Return the (X, Y) coordinate for the center point of the cell that contains the specified text.  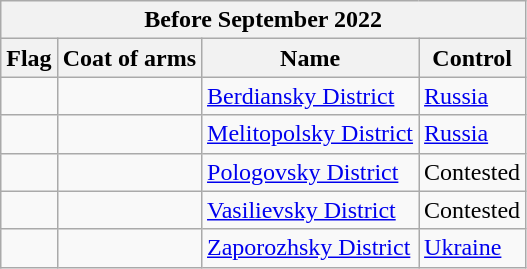
Coat of arms (129, 58)
Berdiansky District (310, 96)
Zaporozhsky District (310, 248)
Control (472, 58)
Name (310, 58)
Pologovsky District (310, 172)
Vasilievsky District (310, 210)
Flag (29, 58)
Ukraine (472, 248)
Before September 2022 (264, 20)
Melitopolsky District (310, 134)
